Return (X, Y) of the center of cell containing provided text 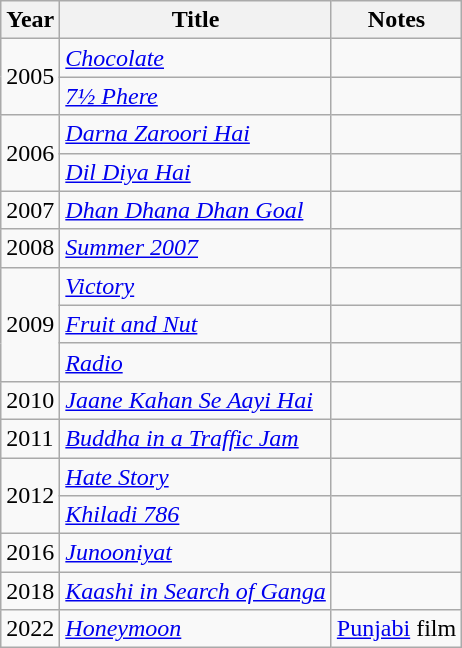
2018 (30, 591)
Dil Diya Hai (196, 172)
2007 (30, 210)
Darna Zaroori Hai (196, 134)
7½ Phere (196, 96)
Jaane Kahan Se Aayi Hai (196, 400)
Title (196, 20)
Dhan Dhana Dhan Goal (196, 210)
Notes (396, 20)
2009 (30, 324)
Kaashi in Search of Ganga (196, 591)
Junooniyat (196, 553)
2016 (30, 553)
2022 (30, 629)
Honeymoon (196, 629)
Chocolate (196, 58)
2010 (30, 400)
Punjabi film (396, 629)
Fruit and Nut (196, 324)
Buddha in a Traffic Jam (196, 438)
Radio (196, 362)
Victory (196, 286)
Khiladi 786 (196, 515)
Hate Story (196, 477)
2005 (30, 77)
2008 (30, 248)
2006 (30, 153)
Summer 2007 (196, 248)
2011 (30, 438)
2012 (30, 496)
Year (30, 20)
